Provide the [x, y] coordinate of the cell's center where the given text is located.  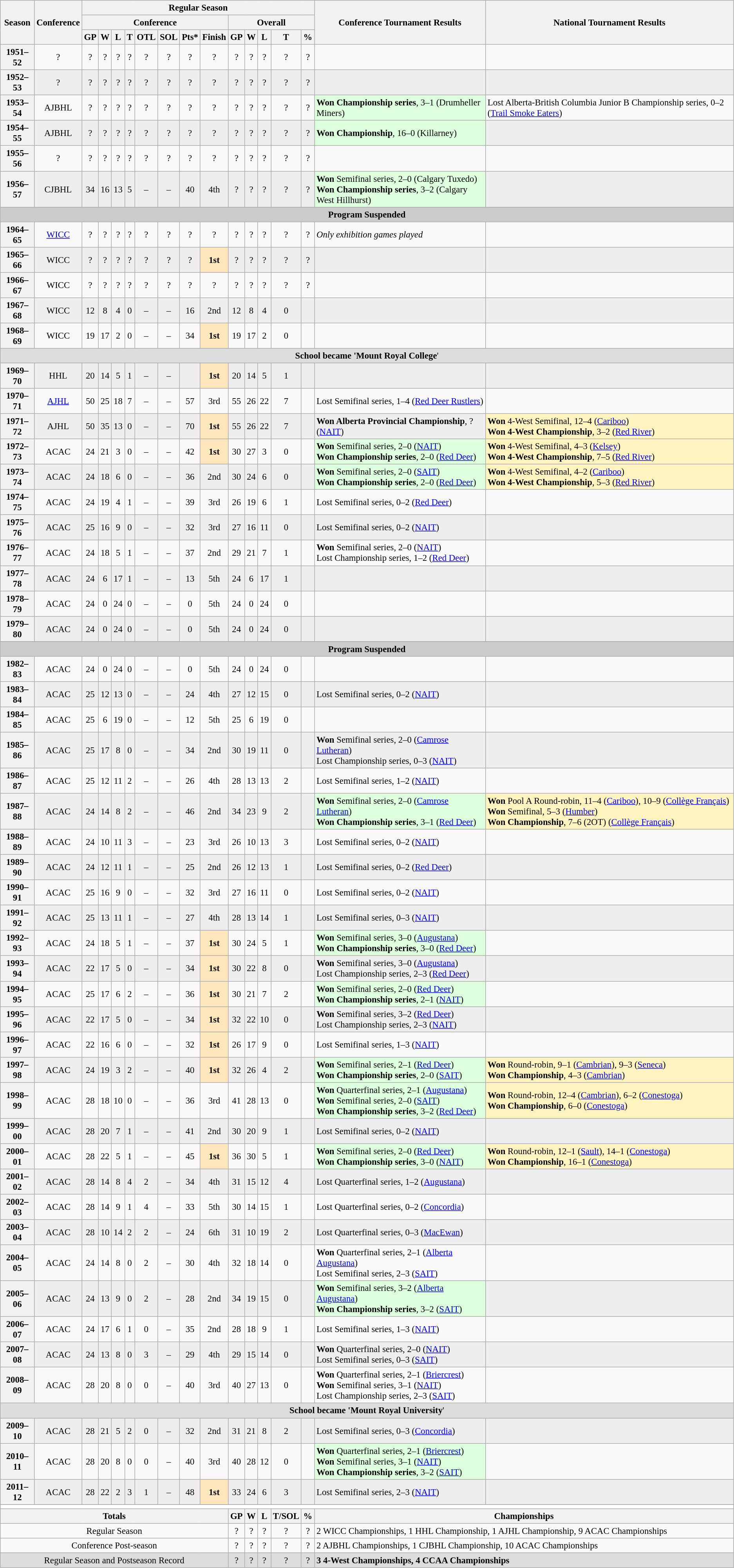
Overall [271, 23]
Won Quarterfinal series, 2–1 (Briercrest)Won Semifinal series, 3–1 (NAIT)Lost Championship series, 2–3 (SAIT) [400, 1385]
1978–79 [17, 604]
Won Championship, 16–0 (Killarney) [400, 133]
1989–90 [17, 868]
Won Quarterfinal series, 2–0 (NAIT)Lost Semifinal series, 0–3 (SAIT) [400, 1354]
Won Alberta Provincial Championship, ? (NAIT) [400, 426]
2000–01 [17, 1156]
1994–95 [17, 994]
Won Quarterfinal series, 2–1 (Alberta Augustana)Lost Semifinal series, 2–3 (SAIT) [400, 1263]
HHL [58, 375]
1996–97 [17, 1045]
Won Quarterfinal series, 2–1 (Augustana)Won Semifinal series, 2–0 (SAIT)Won Championship series, 3–2 (Red Deer) [400, 1100]
OTL [146, 37]
Won Semifinal series, 2–1 (Red Deer)Won Championship series, 2–0 (SAIT) [400, 1070]
Won Quarterfinal series, 2–1 (Briercrest)Won Semifinal series, 3–1 (NAIT)Won Championship series, 3–2 (SAIT) [400, 1461]
42 [190, 451]
Season [17, 23]
1979–80 [17, 629]
1999–00 [17, 1131]
2006–07 [17, 1329]
1984–85 [17, 720]
1988–89 [17, 842]
1955–56 [17, 158]
Only exhibition games played [400, 234]
School became 'Mount Royal University' [367, 1411]
Won Semifinal series, 2–0 (Red Deer)Won Championship series, 3–0 (NAIT) [400, 1156]
2004–05 [17, 1263]
1971–72 [17, 426]
Won 4-West Semifinal, 4–3 (Kelsey)Won 4-West Championship, 7–5 (Red River) [609, 451]
Totals [114, 1516]
National Tournament Results [609, 23]
Finish [214, 37]
School became 'Mount Royal College' [367, 356]
1995–96 [17, 1019]
1990–91 [17, 893]
Pts* [190, 37]
48 [190, 1492]
Won Round-robin, 12–1 (Sault), 14–1 (Conestoga)Won Championship, 16–1 (Conestoga) [609, 1156]
Won Round-robin, 9–1 (Cambrian), 9–3 (Seneca)Won Championship, 4–3 (Cambrian) [609, 1070]
1972–73 [17, 451]
1953–54 [17, 108]
2002–03 [17, 1207]
Championships [524, 1516]
2001–02 [17, 1182]
Won Semifinal series, 2–0 (Calgary Tuxedo)Won Championship series, 3–2 (Calgary West Hillhurst) [400, 189]
1985–86 [17, 750]
2003–04 [17, 1232]
1956–57 [17, 189]
1966–67 [17, 285]
1991–92 [17, 918]
Lost Semifinal series, 1–2 (NAIT) [400, 781]
2010–11 [17, 1461]
1982–83 [17, 669]
45 [190, 1156]
1973–74 [17, 477]
Won Semifinal series, 3–0 (Augustana)Won Championship series, 3–0 (Red Deer) [400, 943]
SOL [169, 37]
1964–65 [17, 234]
Lost Quarterfinal series, 1–2 (Augustana) [400, 1182]
1965–66 [17, 259]
1983–84 [17, 694]
2 AJBHL Championships, 1 CJBHL Championship, 10 ACAC Championships [524, 1546]
Won Semifinal series, 2–0 (NAIT)Lost Championship series, 1–2 (Red Deer) [400, 553]
Won Semifinal series, 3–0 (Augustana)Lost Championship series, 2–3 (Red Deer) [400, 969]
1998–99 [17, 1100]
T/SOL [286, 1516]
Won 4-West Semifinal, 12–4 (Cariboo)Won 4-West Championship, 3–2 (Red River) [609, 426]
Won Semifinal series, 2–0 (NAIT)Won Championship series, 2–0 (Red Deer) [400, 451]
Lost Semifinal series, 1–4 (Red Deer Rustlers) [400, 401]
Conference Post-season [114, 1546]
Won Championship series, 3–1 (Drumheller Miners) [400, 108]
Won Semifinal series, 3–2 (Alberta Augustana)Won Championship series, 3–2 (SAIT) [400, 1299]
Lost Alberta-British Columbia Junior B Championship series, 0–2 (Trail Smoke Eaters) [609, 108]
46 [190, 812]
1977–78 [17, 578]
1992–93 [17, 943]
1993–94 [17, 969]
1951–52 [17, 57]
1967–68 [17, 310]
Lost Semifinal series, 2–3 (NAIT) [400, 1492]
1974–75 [17, 502]
Won Round-robin, 12–4 (Cambrian), 6–2 (Conestoga)Won Championship, 6–0 (Conestoga) [609, 1100]
Conference Tournament Results [400, 23]
1969–70 [17, 375]
2009–10 [17, 1430]
6th [214, 1232]
2005–06 [17, 1299]
3 4-West Championships, 4 CCAA Championships [524, 1560]
70 [190, 426]
Won 4-West Semifinal, 4–2 (Cariboo)Won 4-West Championship, 5–3 (Red River) [609, 477]
1986–87 [17, 781]
1976–77 [17, 553]
1975–76 [17, 528]
Won Semifinal series, 2–0 (Red Deer)Won Championship series, 2–1 (NAIT) [400, 994]
1968–69 [17, 335]
2 WICC Championships, 1 HHL Championship, 1 AJHL Championship, 9 ACAC Championships [524, 1531]
1997–98 [17, 1070]
1952–53 [17, 82]
1954–55 [17, 133]
Lost Quarterfinal series, 0–3 (MacEwan) [400, 1232]
1987–88 [17, 812]
2008–09 [17, 1385]
57 [190, 401]
Won Semifinal series, 2–0 (Camrose Lutheran)Lost Championship series, 0–3 (NAIT) [400, 750]
2007–08 [17, 1354]
39 [190, 502]
1970–71 [17, 401]
Lost Semifinal series, 0–3 (NAIT) [400, 918]
Regular Season and Postseason Record [114, 1560]
Won Semifinal series, 2–0 (SAIT)Won Championship series, 2–0 (Red Deer) [400, 477]
Won Pool A Round-robin, 11–4 (Cariboo), 10–9 (Collège Français)Won Semifinal, 5–3 (Humber)Won Championship, 7–6 (2OT) (Collège Français) [609, 812]
Won Semifinal series, 2–0 (Camrose Lutheran)Won Championship series, 3–1 (Red Deer) [400, 812]
Lost Semifinal series, 0–3 (Concordia) [400, 1430]
Lost Quarterfinal series, 0–2 (Concordia) [400, 1207]
Won Semifinal series, 3–2 (Red Deer)Lost Championship series, 2–3 (NAIT) [400, 1019]
2011–12 [17, 1492]
CJBHL [58, 189]
